Determine the (X, Y) coordinate at the center of the cell enclosing the given text.  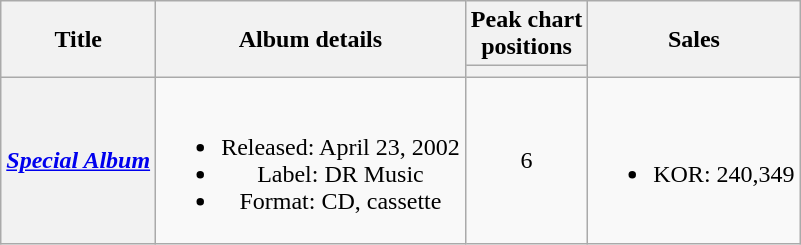
KOR: 240,349 (694, 160)
Special Album (78, 160)
6 (526, 160)
Peak chartpositions (526, 34)
Album details (311, 39)
Title (78, 39)
Sales (694, 39)
Released: April 23, 2002Label: DR MusicFormat: CD, cassette (311, 160)
